Return the (x, y) coordinate for the center point of the cell that contains the specified text.  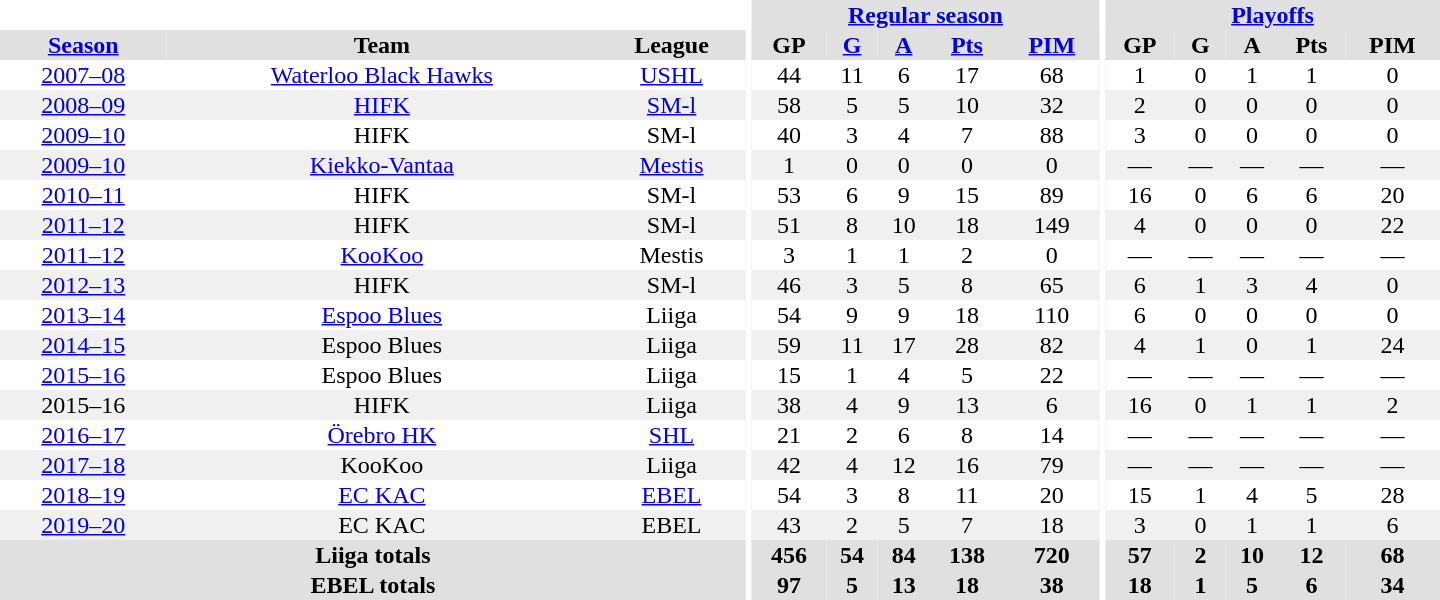
138 (968, 555)
Playoffs (1272, 15)
59 (790, 345)
SHL (672, 435)
24 (1392, 345)
44 (790, 75)
USHL (672, 75)
2012–13 (84, 285)
14 (1052, 435)
51 (790, 225)
2010–11 (84, 195)
34 (1392, 585)
Team (382, 45)
110 (1052, 315)
21 (790, 435)
2007–08 (84, 75)
149 (1052, 225)
65 (1052, 285)
Regular season (926, 15)
32 (1052, 105)
43 (790, 525)
40 (790, 135)
720 (1052, 555)
53 (790, 195)
Waterloo Black Hawks (382, 75)
2017–18 (84, 465)
97 (790, 585)
Liiga totals (373, 555)
42 (790, 465)
2018–19 (84, 495)
League (672, 45)
2013–14 (84, 315)
Season (84, 45)
79 (1052, 465)
46 (790, 285)
Kiekko-Vantaa (382, 165)
89 (1052, 195)
2008–09 (84, 105)
2019–20 (84, 525)
2016–17 (84, 435)
456 (790, 555)
2014–15 (84, 345)
EBEL totals (373, 585)
58 (790, 105)
84 (904, 555)
82 (1052, 345)
88 (1052, 135)
Örebro HK (382, 435)
57 (1140, 555)
